Pinpoint the cell where the given text exists, returning its [x, y] midpoint coordinate. 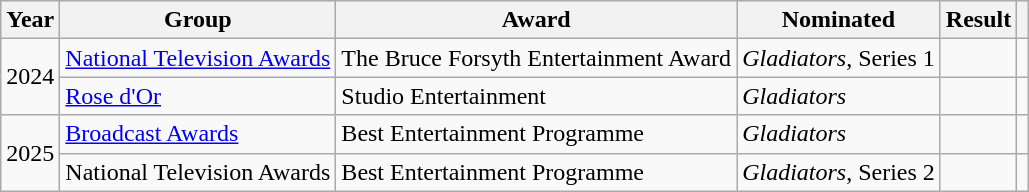
Gladiators, Series 2 [839, 172]
Studio Entertainment [536, 96]
Award [536, 20]
Result [978, 20]
Group [198, 20]
Nominated [839, 20]
Gladiators, Series 1 [839, 58]
Broadcast Awards [198, 134]
2025 [30, 153]
2024 [30, 77]
Rose d'Or [198, 96]
The Bruce Forsyth Entertainment Award [536, 58]
Year [30, 20]
